Detect which cell encompasses the target text, then output its (x, y) center coordinate. 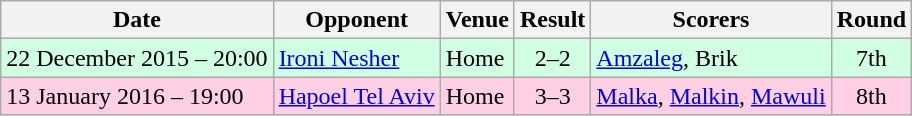
3–3 (552, 96)
Amzaleg, Brik (711, 58)
Round (871, 20)
2–2 (552, 58)
Date (137, 20)
7th (871, 58)
13 January 2016 – 19:00 (137, 96)
Hapoel Tel Aviv (356, 96)
Malka, Malkin, Mawuli (711, 96)
Venue (477, 20)
Scorers (711, 20)
Result (552, 20)
8th (871, 96)
22 December 2015 – 20:00 (137, 58)
Ironi Nesher (356, 58)
Opponent (356, 20)
